Locate the cell with the specified text and output its (X, Y) center coordinate. 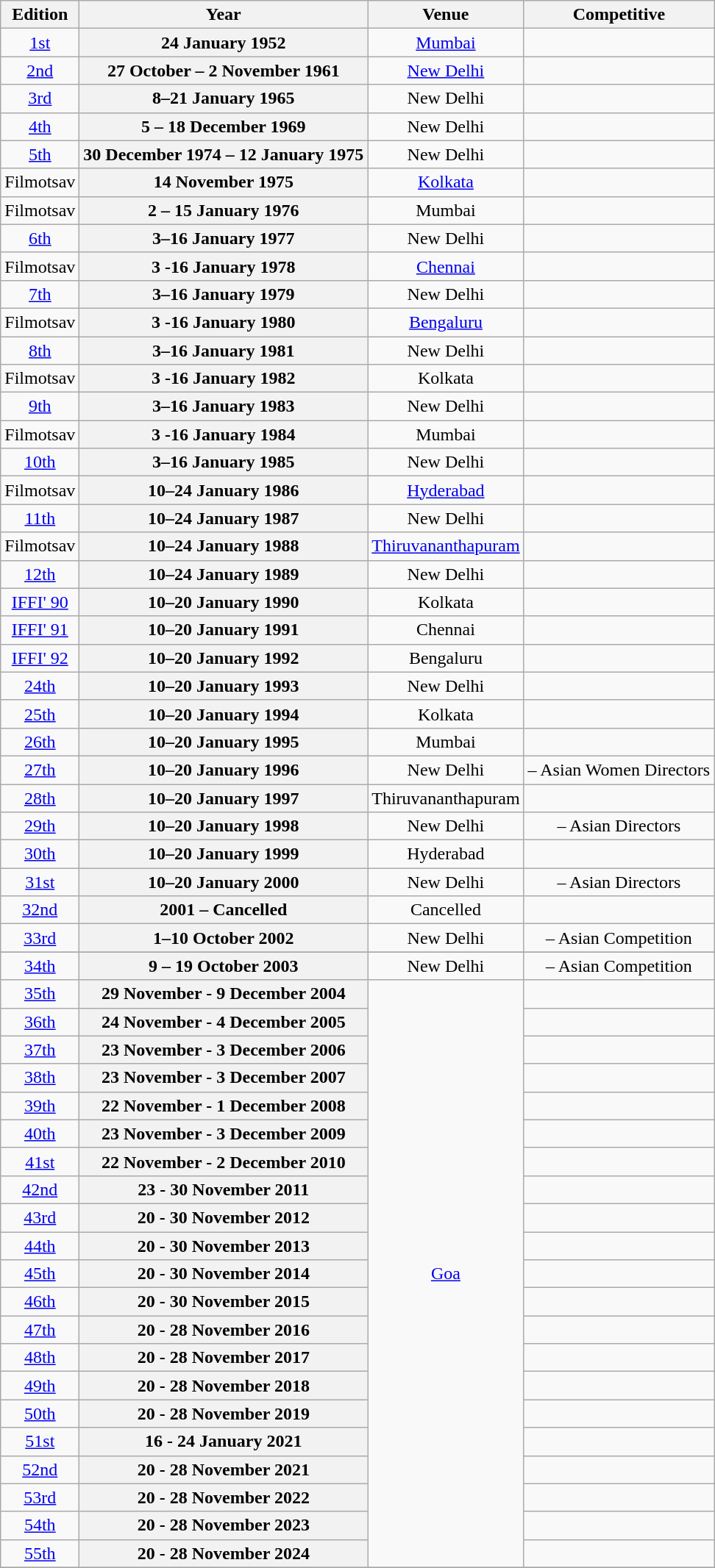
1–10 October 2002 (224, 938)
8–21 January 1965 (224, 99)
10–20 January 2000 (224, 882)
24 November - 4 December 2005 (224, 1022)
1st (40, 43)
22 November - 2 December 2010 (224, 1161)
29th (40, 826)
20 - 30 November 2012 (224, 1217)
10–24 January 1988 (224, 546)
31st (40, 882)
33rd (40, 938)
20 - 28 November 2019 (224, 1414)
Year (224, 15)
47th (40, 1330)
20 - 30 November 2013 (224, 1246)
3–16 January 1977 (224, 238)
46th (40, 1302)
38th (40, 1078)
30 December 1974 – 12 January 1975 (224, 154)
43rd (40, 1217)
Venue (446, 15)
9 – 19 October 2003 (224, 966)
20 - 28 November 2017 (224, 1358)
44th (40, 1246)
10–20 January 1993 (224, 686)
24th (40, 686)
10–20 January 1994 (224, 714)
IFFI' 92 (40, 658)
4th (40, 126)
27th (40, 770)
10–20 January 1998 (224, 826)
10–20 January 1990 (224, 602)
Goa (446, 1273)
20 - 30 November 2015 (224, 1302)
32nd (40, 910)
22 November - 1 December 2008 (224, 1106)
23 November - 3 December 2009 (224, 1134)
20 - 28 November 2024 (224, 1553)
20 - 28 November 2022 (224, 1497)
10–20 January 1997 (224, 798)
IFFI' 90 (40, 602)
7th (40, 294)
54th (40, 1525)
35th (40, 994)
8th (40, 351)
Competitive (619, 15)
25th (40, 714)
52nd (40, 1469)
10–24 January 1987 (224, 518)
3–16 January 1985 (224, 462)
34th (40, 966)
14 November 1975 (224, 182)
IFFI' 91 (40, 630)
11th (40, 518)
16 - 24 January 2021 (224, 1442)
30th (40, 854)
– Asian Women Directors (619, 770)
3–16 January 1981 (224, 351)
28th (40, 798)
27 October – 2 November 1961 (224, 71)
3 -16 January 1982 (224, 379)
20 - 30 November 2014 (224, 1274)
50th (40, 1414)
5 – 18 December 1969 (224, 126)
20 - 28 November 2016 (224, 1330)
20 - 28 November 2018 (224, 1386)
41st (40, 1161)
26th (40, 742)
55th (40, 1553)
10–20 January 1992 (224, 658)
37th (40, 1050)
10th (40, 462)
24 January 1952 (224, 43)
10–20 January 1996 (224, 770)
3–16 January 1983 (224, 407)
36th (40, 1022)
49th (40, 1386)
10–20 January 1991 (224, 630)
39th (40, 1106)
6th (40, 238)
3 -16 January 1980 (224, 322)
42nd (40, 1189)
3 -16 January 1984 (224, 434)
23 November - 3 December 2006 (224, 1050)
9th (40, 407)
29 November - 9 December 2004 (224, 994)
12th (40, 574)
2 – 15 January 1976 (224, 210)
2nd (40, 71)
10–20 January 1999 (224, 854)
40th (40, 1134)
10–24 January 1989 (224, 574)
3 -16 January 1978 (224, 266)
23 November - 3 December 2007 (224, 1078)
48th (40, 1358)
3rd (40, 99)
3–16 January 1979 (224, 294)
5th (40, 154)
51st (40, 1442)
Edition (40, 15)
53rd (40, 1497)
Cancelled (446, 910)
20 - 28 November 2021 (224, 1469)
20 - 28 November 2023 (224, 1525)
10–20 January 1995 (224, 742)
2001 – Cancelled (224, 910)
45th (40, 1274)
10–24 January 1986 (224, 490)
23 - 30 November 2011 (224, 1189)
